Find where the given text appears and provide that cell's center as [x, y] coordinate. 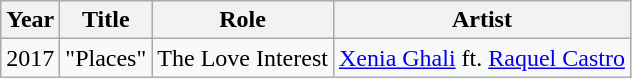
"Places" [106, 58]
Artist [482, 20]
2017 [30, 58]
Role [243, 20]
Xenia Ghali ft. Raquel Castro [482, 58]
The Love Interest [243, 58]
Year [30, 20]
Title [106, 20]
